Find where the given text appears and provide that cell's center as [X, Y] coordinate. 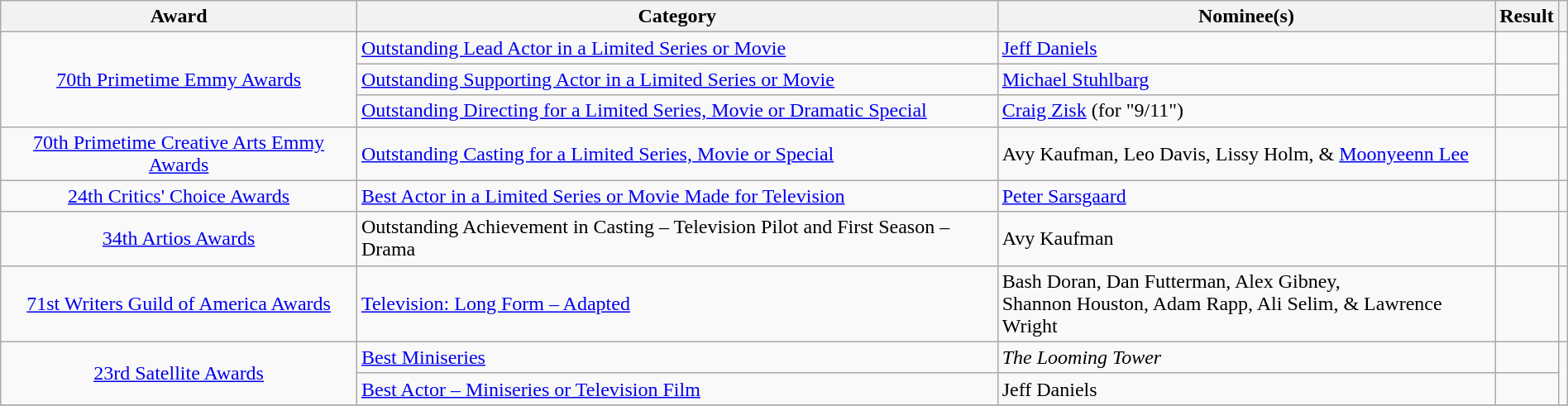
Result [1527, 17]
Craig Zisk (for "9/11") [1246, 111]
Outstanding Directing for a Limited Series, Movie or Dramatic Special [676, 111]
Best Actor in a Limited Series or Movie Made for Television [676, 196]
34th Artios Awards [179, 238]
Peter Sarsgaard [1246, 196]
Nominee(s) [1246, 17]
23rd Satellite Awards [179, 373]
24th Critics' Choice Awards [179, 196]
Award [179, 17]
Avy Kaufman [1246, 238]
Category [676, 17]
Best Actor – Miniseries or Television Film [676, 389]
Avy Kaufman, Leo Davis, Lissy Holm, & Moonyeenn Lee [1246, 154]
Outstanding Achievement in Casting – Television Pilot and First Season – Drama [676, 238]
Best Miniseries [676, 357]
The Looming Tower [1246, 357]
70th Primetime Emmy Awards [179, 79]
Michael Stuhlbarg [1246, 79]
Television: Long Form – Adapted [676, 303]
Outstanding Lead Actor in a Limited Series or Movie [676, 48]
Outstanding Casting for a Limited Series, Movie or Special [676, 154]
70th Primetime Creative Arts Emmy Awards [179, 154]
Outstanding Supporting Actor in a Limited Series or Movie [676, 79]
71st Writers Guild of America Awards [179, 303]
Bash Doran, Dan Futterman, Alex Gibney,Shannon Houston, Adam Rapp, Ali Selim, & Lawrence Wright [1246, 303]
